Find where the given text appears and provide that cell's center as [X, Y] coordinate. 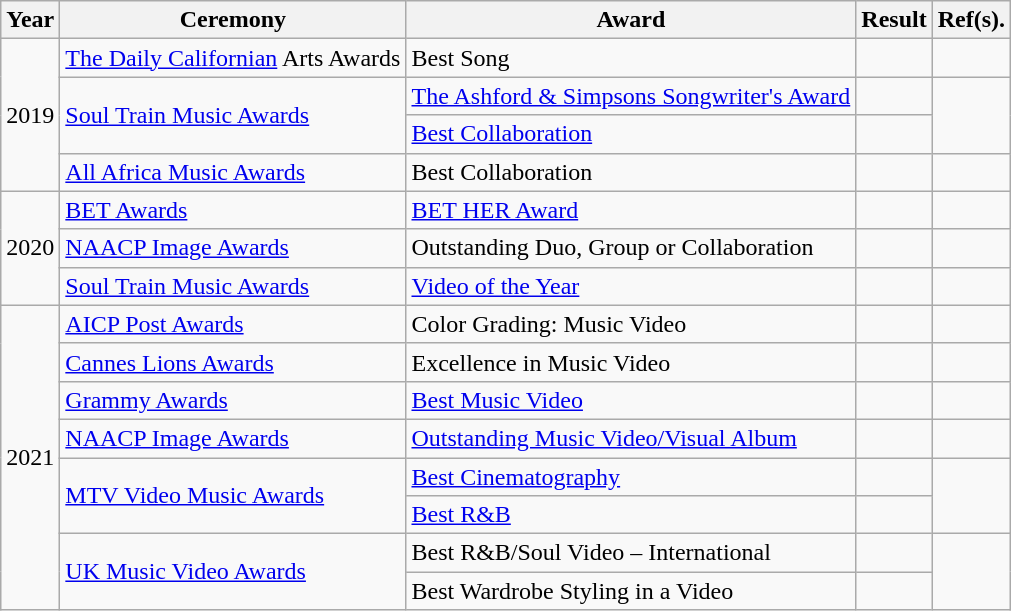
Best R&B/Soul Video – International [631, 553]
Color Grading: Music Video [631, 324]
Excellence in Music Video [631, 362]
All Africa Music Awards [233, 172]
Outstanding Duo, Group or Collaboration [631, 248]
Best Wardrobe Styling in a Video [631, 591]
BET Awards [233, 210]
The Ashford & Simpsons Songwriter's Award [631, 96]
Ref(s). [971, 20]
Award [631, 20]
Best Music Video [631, 400]
The Daily Californian Arts Awards [233, 58]
Best Cinematography [631, 477]
Outstanding Music Video/Visual Album [631, 438]
Grammy Awards [233, 400]
2021 [30, 457]
Best R&B [631, 515]
2020 [30, 248]
Cannes Lions Awards [233, 362]
BET HER Award [631, 210]
Year [30, 20]
Result [894, 20]
2019 [30, 115]
Best Song [631, 58]
Video of the Year [631, 286]
UK Music Video Awards [233, 572]
MTV Video Music Awards [233, 496]
AICP Post Awards [233, 324]
Ceremony [233, 20]
